Return [X, Y] of the center of cell containing provided text 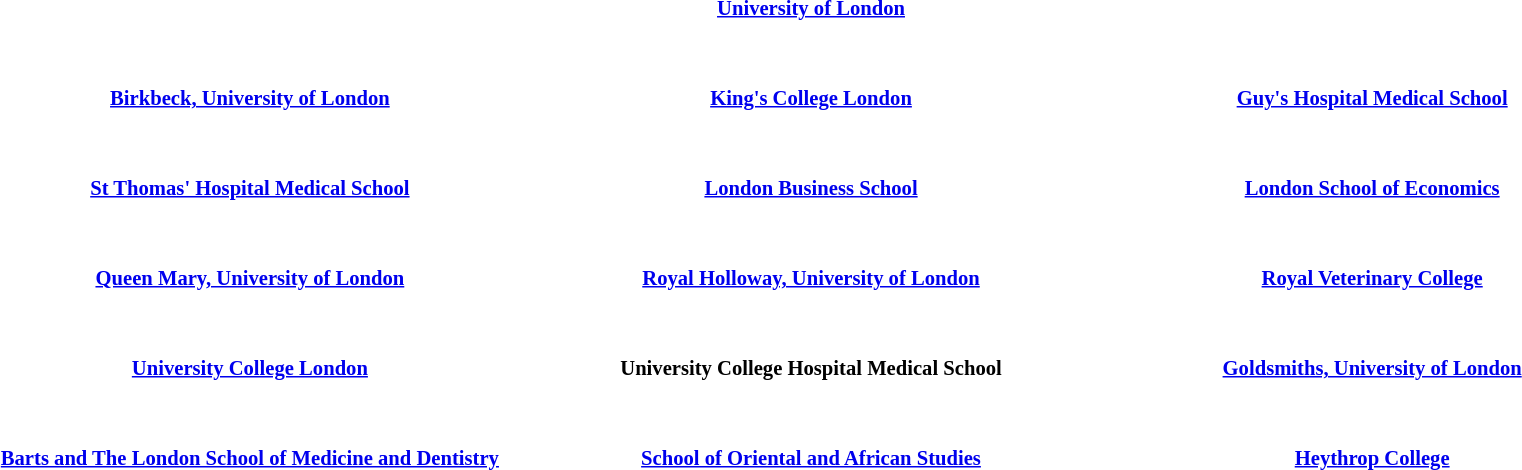
University College Hospital Medical School [811, 368]
King's College London [811, 98]
London Business School [811, 188]
Royal Holloway, University of London [811, 278]
